Find where the given text appears and provide that cell's center as [X, Y] coordinate. 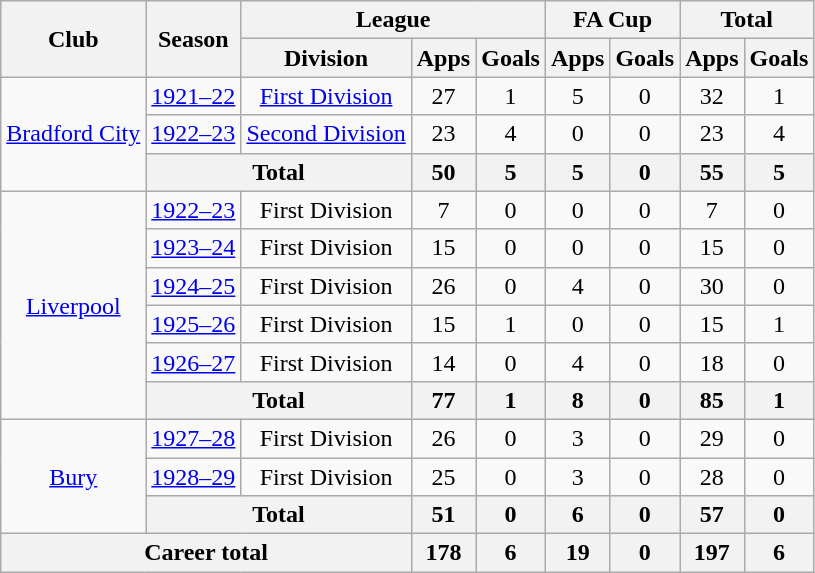
28 [712, 477]
1927–28 [194, 438]
55 [712, 172]
197 [712, 553]
85 [712, 400]
1924–25 [194, 286]
29 [712, 438]
18 [712, 362]
1923–24 [194, 248]
1921–22 [194, 96]
Bury [74, 476]
Division [326, 58]
FA Cup [612, 20]
19 [577, 553]
32 [712, 96]
Liverpool [74, 305]
Bradford City [74, 134]
77 [443, 400]
25 [443, 477]
Club [74, 39]
57 [712, 515]
8 [577, 400]
1926–27 [194, 362]
50 [443, 172]
Career total [206, 553]
1925–26 [194, 324]
178 [443, 553]
Second Division [326, 134]
Season [194, 39]
14 [443, 362]
51 [443, 515]
27 [443, 96]
1928–29 [194, 477]
30 [712, 286]
League [394, 20]
